Find where the given text appears and provide that cell's center as [x, y] coordinate. 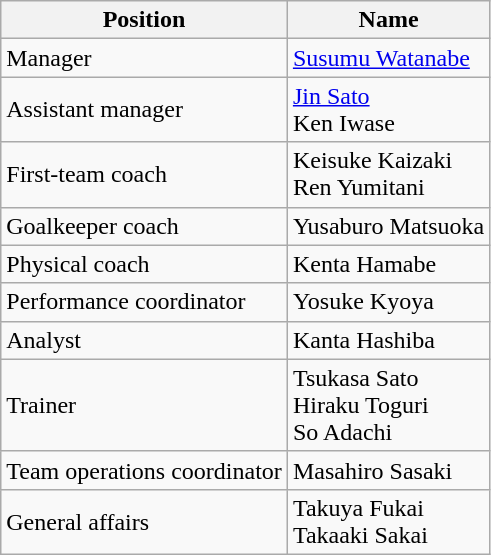
Tsukasa Sato Hiraku Toguri So Adachi [388, 405]
Takuya Fukai Takaaki Sakai [388, 522]
Physical coach [144, 264]
Assistant manager [144, 110]
Susumu Watanabe [388, 58]
Name [388, 20]
Yusaburo Matsuoka [388, 226]
Jin Sato Ken Iwase [388, 110]
Goalkeeper coach [144, 226]
Yosuke Kyoya [388, 302]
Keisuke Kaizaki Ren Yumitani [388, 174]
Manager [144, 58]
General affairs [144, 522]
Performance coordinator [144, 302]
First-team coach [144, 174]
Trainer [144, 405]
Analyst [144, 340]
Kenta Hamabe [388, 264]
Kanta Hashiba [388, 340]
Masahiro Sasaki [388, 470]
Team operations coordinator [144, 470]
Position [144, 20]
